Pinpoint the cell where the given text exists, returning its [x, y] midpoint coordinate. 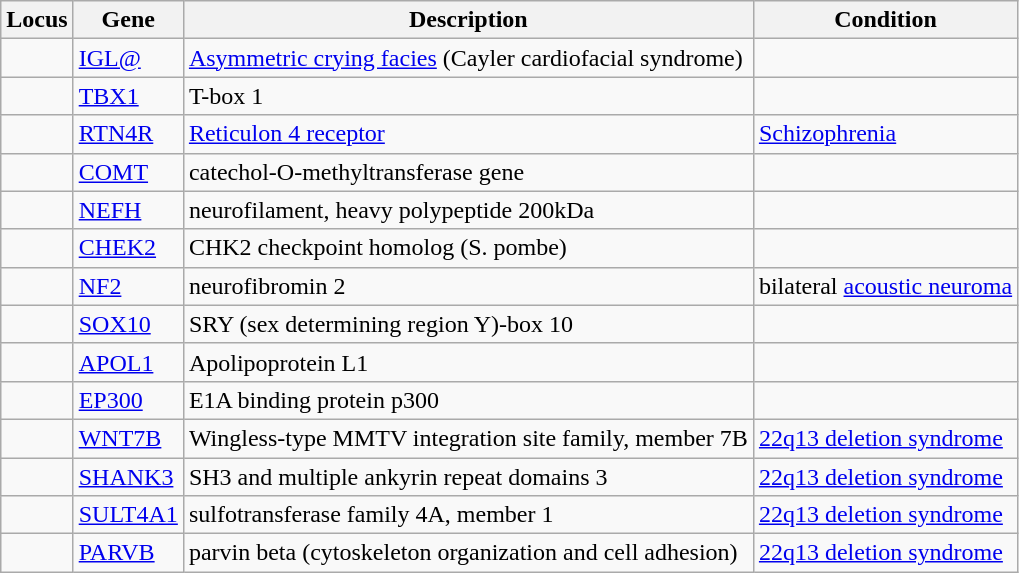
E1A binding protein p300 [468, 400]
TBX1 [128, 96]
CHEK2 [128, 248]
Schizophrenia [885, 134]
WNT7B [128, 438]
Asymmetric crying facies (Cayler cardiofacial syndrome) [468, 58]
Gene [128, 20]
Wingless-type MMTV integration site family, member 7B [468, 438]
Apolipoprotein L1 [468, 362]
sulfotransferase family 4A, member 1 [468, 515]
APOL1 [128, 362]
SRY (sex determining region Y)-box 10 [468, 324]
RTN4R [128, 134]
EP300 [128, 400]
SOX10 [128, 324]
neurofilament, heavy polypeptide 200kDa [468, 210]
SH3 and multiple ankyrin repeat domains 3 [468, 477]
NEFH [128, 210]
Locus [37, 20]
PARVB [128, 553]
SHANK3 [128, 477]
IGL@ [128, 58]
T-box 1 [468, 96]
SULT4A1 [128, 515]
catechol-O-methyltransferase gene [468, 172]
bilateral acoustic neuroma [885, 286]
Description [468, 20]
parvin beta (cytoskeleton organization and cell adhesion) [468, 553]
Condition [885, 20]
COMT [128, 172]
NF2 [128, 286]
Reticulon 4 receptor [468, 134]
CHK2 checkpoint homolog (S. pombe) [468, 248]
neurofibromin 2 [468, 286]
